From the cell containing the given text, extract its center point as (x, y) coordinate. 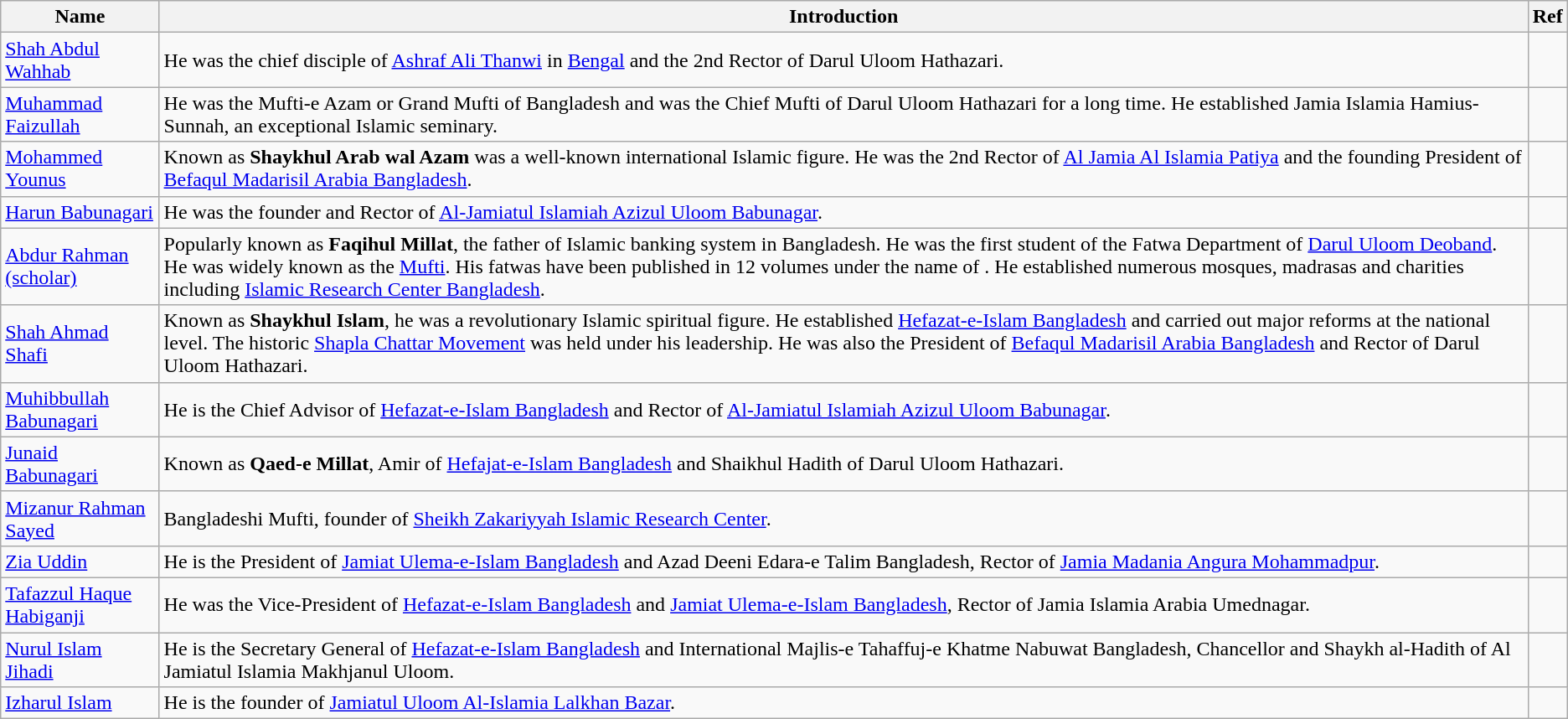
He was the chief disciple of Ashraf Ali Thanwi in Bengal and the 2nd Rector of Darul Uloom Hathazari. (843, 60)
Harun Babunagari (80, 212)
Mohammed Younus (80, 169)
Abdur Rahman (scholar) (80, 266)
Shah Ahmad Shafi (80, 344)
Introduction (843, 17)
He was the founder and Rector of Al-Jamiatul Islamiah Azizul Uloom Babunagar. (843, 212)
Bangladeshi Mufti, founder of Sheikh Zakariyyah Islamic Research Center. (843, 518)
Muhammad Faizullah (80, 114)
Nurul Islam Jihadi (80, 659)
Known as Qaed-e Millat, Amir of Hefajat-e-Islam Bangladesh and Shaikhul Hadith of Darul Uloom Hathazari. (843, 464)
He was the Vice-President of Hefazat-e-Islam Bangladesh and Jamiat Ulema-e-Islam Bangladesh, Rector of Jamia Islamia Arabia Umednagar. (843, 605)
He is the founder of Jamiatul Uloom Al-Islamia Lalkhan Bazar. (843, 703)
Zia Uddin (80, 561)
He is the Chief Advisor of Hefazat-e-Islam Bangladesh and Rector of Al-Jamiatul Islamiah Azizul Uloom Babunagar. (843, 409)
Junaid Babunagari (80, 464)
Muhibbullah Babunagari (80, 409)
Tafazzul Haque Habiganji (80, 605)
Izharul Islam (80, 703)
Name (80, 17)
He is the President of Jamiat Ulema-e-Islam Bangladesh and Azad Deeni Edara-e Talim Bangladesh, Rector of Jamia Madania Angura Mohammadpur. (843, 561)
Shah Abdul Wahhab (80, 60)
Mizanur Rahman Sayed (80, 518)
Ref (1548, 17)
